Provide the (X, Y) coordinate of the cell's center where the given text is located.  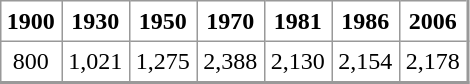
2006 (433, 21)
1970 (230, 21)
1950 (163, 21)
2,178 (433, 62)
800 (31, 62)
2,130 (298, 62)
1986 (366, 21)
1981 (298, 21)
1900 (31, 21)
1930 (96, 21)
1,275 (163, 62)
2,154 (366, 62)
1,021 (96, 62)
2,388 (230, 62)
